Locate the cell with the specified text and output its [x, y] center coordinate. 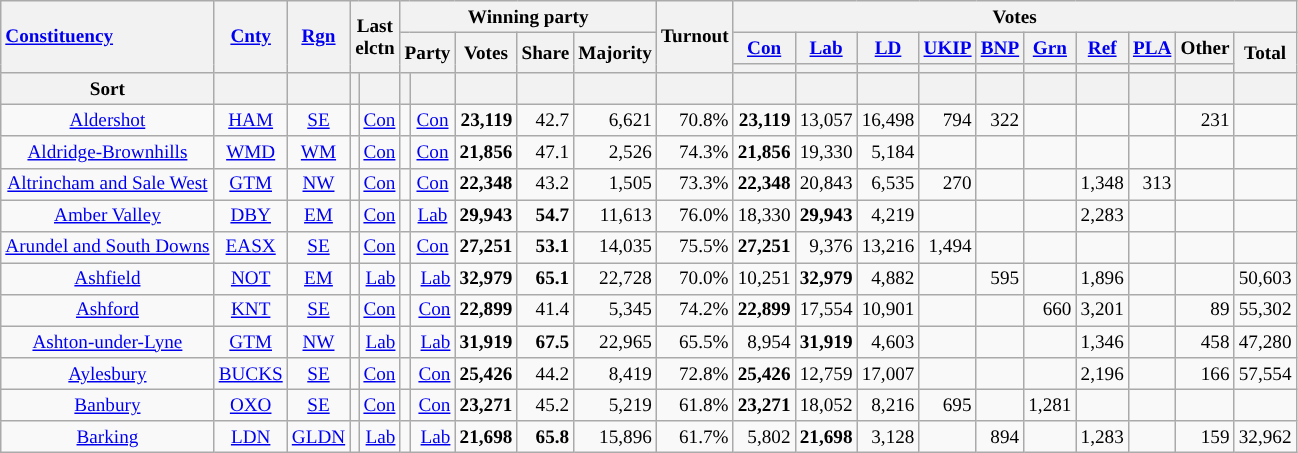
KNT [250, 310]
Share [546, 52]
1,505 [616, 184]
22,965 [616, 342]
Banbury [108, 405]
Other [1205, 48]
3,201 [1102, 310]
20,843 [826, 184]
47,280 [1265, 342]
894 [1000, 437]
73.3% [694, 184]
12,759 [826, 374]
14,035 [616, 247]
19,330 [826, 152]
10,901 [888, 310]
Party [428, 52]
53.1 [546, 247]
43.2 [546, 184]
65.8 [546, 437]
WMD [250, 152]
18,330 [764, 216]
2,526 [616, 152]
6,535 [888, 184]
PLA [1152, 48]
74.2% [694, 310]
794 [948, 121]
3,128 [888, 437]
18,052 [826, 405]
2,283 [1102, 216]
10,251 [764, 279]
8,419 [616, 374]
76.0% [694, 216]
695 [948, 405]
Ashton-under-Lyne [108, 342]
11,613 [616, 216]
54.7 [546, 216]
LD [888, 48]
Aylesbury [108, 374]
Constituency [108, 37]
65.5% [694, 342]
1,896 [1102, 279]
Ref [1102, 48]
61.8% [694, 405]
5,802 [764, 437]
75.5% [694, 247]
4,219 [888, 216]
67.5 [546, 342]
8,216 [888, 405]
32,962 [1265, 437]
OXO [250, 405]
42.7 [546, 121]
2,196 [1102, 374]
89 [1205, 310]
Altrincham and Sale West [108, 184]
Total [1265, 52]
1,346 [1102, 342]
LDN [250, 437]
5,184 [888, 152]
1,348 [1102, 184]
Amber Valley [108, 216]
70.8% [694, 121]
231 [1205, 121]
1,283 [1102, 437]
13,216 [888, 247]
DBY [250, 216]
Lastelctn [375, 37]
4,882 [888, 279]
Majority [616, 52]
17,554 [826, 310]
Cnty [250, 37]
1,494 [948, 247]
Arundel and South Downs [108, 247]
Turnout [694, 37]
EASX [250, 247]
72.8% [694, 374]
47.1 [546, 152]
41.4 [546, 310]
57,554 [1265, 374]
313 [1152, 184]
NOT [250, 279]
61.7% [694, 437]
15,896 [616, 437]
595 [1000, 279]
HAM [250, 121]
BNP [1000, 48]
8,954 [764, 342]
322 [1000, 121]
65.1 [546, 279]
BUCKS [250, 374]
70.0% [694, 279]
5,219 [616, 405]
Aldershot [108, 121]
6,621 [616, 121]
UKIP [948, 48]
Aldridge-Brownhills [108, 152]
Ashfield [108, 279]
44.2 [546, 374]
660 [1050, 310]
270 [948, 184]
9,376 [826, 247]
159 [1205, 437]
Sort [108, 89]
Winning party [528, 17]
5,345 [616, 310]
45.2 [546, 405]
WM [318, 152]
GLDN [318, 437]
Rgn [318, 37]
Ashford [108, 310]
Barking [108, 437]
50,603 [1265, 279]
16,498 [888, 121]
166 [1205, 374]
458 [1205, 342]
55,302 [1265, 310]
17,007 [888, 374]
22,728 [616, 279]
13,057 [826, 121]
4,603 [888, 342]
74.3% [694, 152]
1,281 [1050, 405]
Grn [1050, 48]
